Locate the cell with the specified text and output its [X, Y] center coordinate. 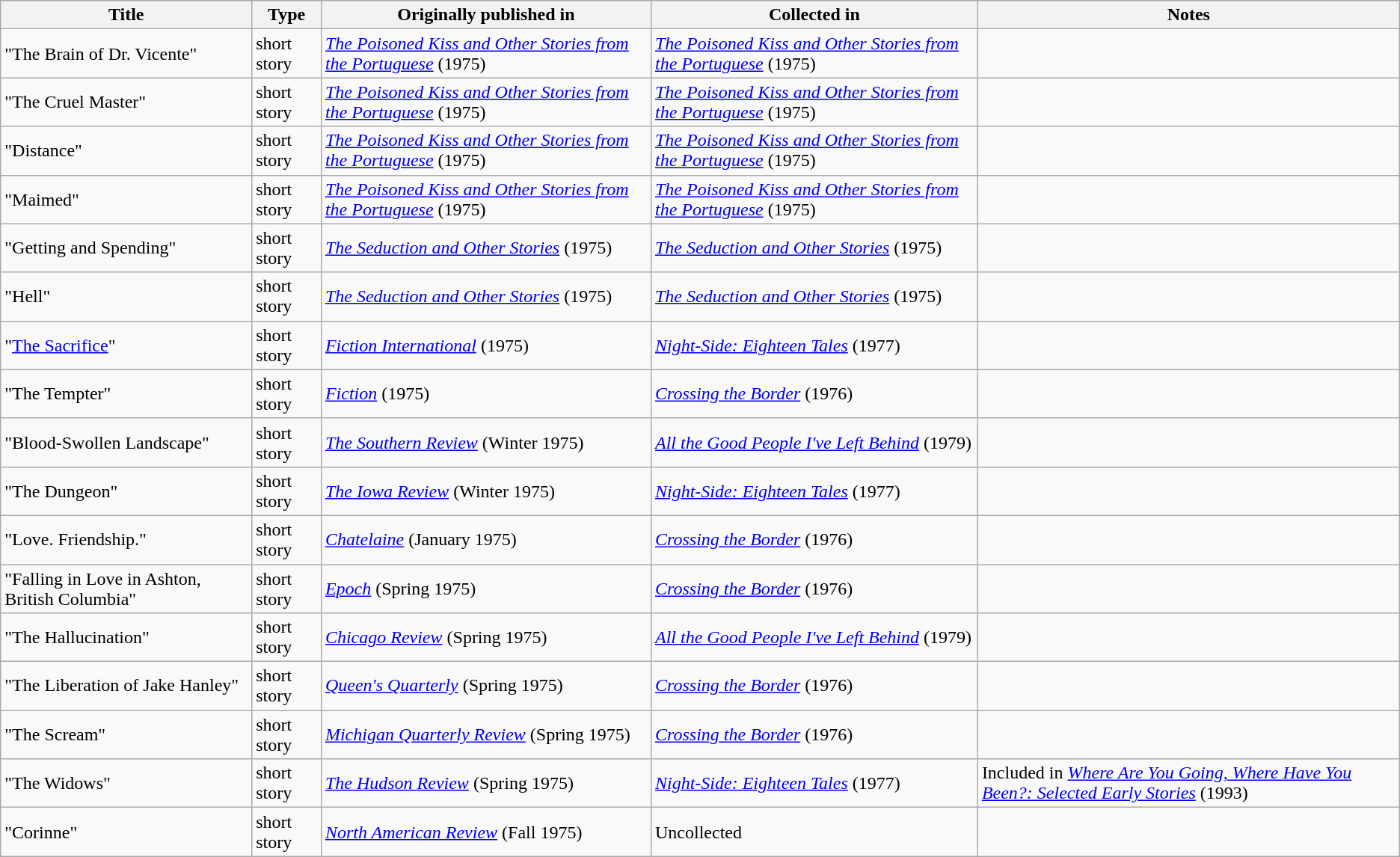
"Hell" [126, 296]
Queen's Quarterly (Spring 1975) [486, 686]
Epoch (Spring 1975) [486, 588]
"The Liberation of Jake Hanley" [126, 686]
"Corinne" [126, 832]
"The Sacrifice" [126, 345]
"The Tempter" [126, 393]
"Love. Friendship." [126, 540]
Fiction (1975) [486, 393]
"The Brain of Dr. Vicente" [126, 54]
Notes [1188, 15]
"Blood-Swollen Landscape" [126, 443]
Chatelaine (January 1975) [486, 540]
Collected in [814, 15]
"Distance" [126, 151]
"The Dungeon" [126, 491]
"The Widows" [126, 784]
The Iowa Review (Winter 1975) [486, 491]
"Falling in Love in Ashton, British Columbia" [126, 588]
Title [126, 15]
Included in Where Are You Going, Where Have You Been?: Selected Early Stories (1993) [1188, 784]
North American Review (Fall 1975) [486, 832]
"The Cruel Master" [126, 102]
Chicago Review (Spring 1975) [486, 637]
Type [287, 15]
"Maimed" [126, 199]
"The Scream" [126, 734]
"Getting and Spending" [126, 248]
The Southern Review (Winter 1975) [486, 443]
Fiction International (1975) [486, 345]
Michigan Quarterly Review (Spring 1975) [486, 734]
The Hudson Review (Spring 1975) [486, 784]
Originally published in [486, 15]
"The Hallucination" [126, 637]
Uncollected [814, 832]
